Extract the (X, Y) coordinate from the center of the cell holding the provided text.  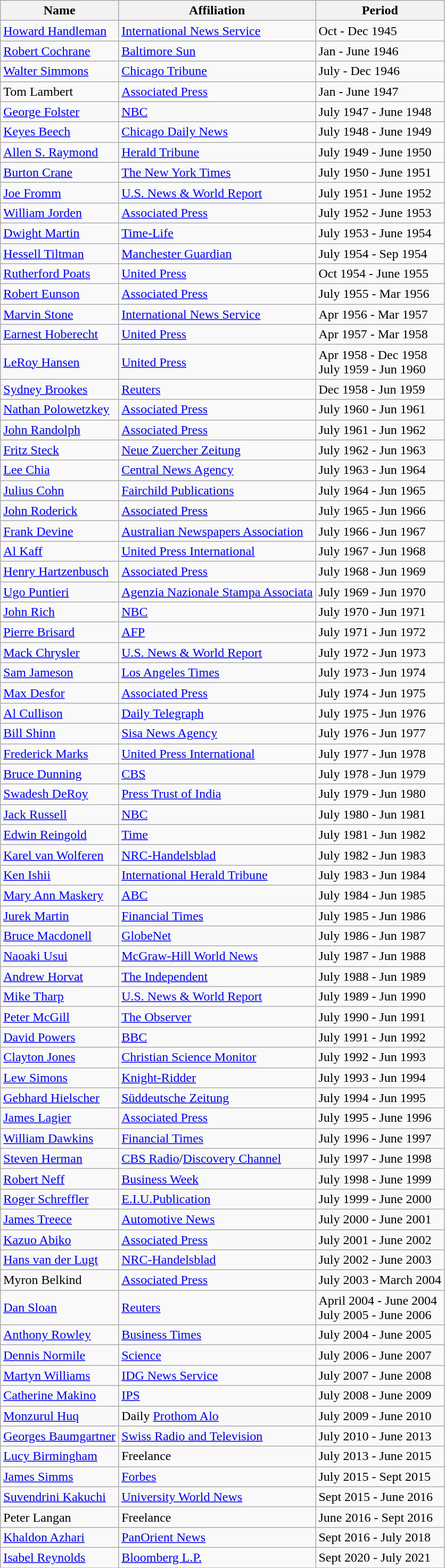
Marvin Stone (60, 314)
July 1971 - Jun 1972 (380, 632)
Naoaki Usui (60, 956)
July 2007 - June 2008 (380, 1375)
Suvendrini Kakuchi (60, 1497)
E.I.U.Publication (217, 1199)
The New York Times (217, 172)
July 1984 - Jun 1985 (380, 895)
LeRoy Hansen (60, 362)
CBS (217, 774)
July 2010 - June 2013 (380, 1436)
Martyn Williams (60, 1375)
Bruce Dunning (60, 774)
Georges Baumgartner (60, 1436)
Khaldon Azhari (60, 1537)
July 1949 - June 1950 (380, 152)
Los Angeles Times (217, 673)
July 1979 - Jun 1980 (380, 794)
Catherine Makino (60, 1396)
Peter Langan (60, 1517)
Isabel Reynolds (60, 1557)
Name (60, 11)
Ugo Puntieri (60, 592)
June 2016 - Sept 2016 (380, 1517)
July 2004 - June 2005 (380, 1335)
July 2002 - June 2003 (380, 1260)
July 2006 - June 2007 (380, 1355)
Robert Cochrane (60, 51)
CBS Radio/Discovery Channel (217, 1158)
Daily Telegraph (217, 713)
James Lagier (60, 1118)
July 2000 - June 2001 (380, 1219)
July 2008 - June 2009 (380, 1396)
Affiliation (217, 11)
Edwin Reingold (60, 835)
Jan - June 1947 (380, 91)
Automotive News (217, 1219)
Dennis Normile (60, 1355)
July 1952 - June 1953 (380, 213)
July 1978 - Jun 1979 (380, 774)
Clayton Jones (60, 1057)
July 2009 - June 2010 (380, 1416)
David Powers (60, 1037)
Apr 1958 - Dec 1958 July 1959 - Jun 1960 (380, 362)
July 1976 - Jun 1977 (380, 733)
July 1994 - Jun 1995 (380, 1098)
Al Cullison (60, 713)
July 1972 - Jun 1973 (380, 653)
Gebhard Hielscher (60, 1098)
Australian Newspapers Association (217, 531)
Dwight Martin (60, 233)
Joe Fromm (60, 193)
IPS (217, 1396)
July 1985 - Jun 1986 (380, 915)
Kazuo Abiko (60, 1240)
John Randolph (60, 430)
Max Desfor (60, 693)
July 1992 - Jun 1993 (380, 1057)
Ken Ishii (60, 875)
Burton Crane (60, 172)
July 2001 - June 2002 (380, 1240)
July 1954 - Sep 1954 (380, 254)
Hans van der Lugt (60, 1260)
Agenzia Nazionale Stampa Associata (217, 592)
Earnest Hoberecht (60, 335)
July 1962 - Jun 1963 (380, 450)
Roger Schreffler (60, 1199)
Sam Jameson (60, 673)
Fairchild Publications (217, 490)
Press Trust of India (217, 794)
William Jorden (60, 213)
July 1961 - Jun 1962 (380, 430)
Dan Sloan (60, 1307)
Karel van Wolferen (60, 855)
BBC (217, 1037)
Frederick Marks (60, 754)
The Independent (217, 977)
July 1965 - Jun 1966 (380, 511)
Chicago Daily News (217, 132)
Keyes Beech (60, 132)
Jurek Martin (60, 915)
July 1983 - Jun 1984 (380, 875)
GlobeNet (217, 936)
McGraw-Hill World News (217, 956)
Oct 1954 - June 1955 (380, 274)
Apr 1956 - Mar 1957 (380, 314)
July 1951 - June 1952 (380, 193)
July 1948 - June 1949 (380, 132)
July 1981 - Jun 1982 (380, 835)
July 1989 - Jun 1990 (380, 997)
July 2013 - June 2015 (380, 1456)
Sydney Brookes (60, 389)
July 1960 - Jun 1961 (380, 410)
July 1997 - June 1998 (380, 1158)
July 1953 - June 1954 (380, 233)
University World News (217, 1497)
Baltimore Sun (217, 51)
July 1982 - Jun 1983 (380, 855)
July 1973 - Jun 1974 (380, 673)
Period (380, 11)
Rutherford Poats (60, 274)
Herald Tribune (217, 152)
Oct - Dec 1945 (380, 31)
John Roderick (60, 511)
Swadesh DeRoy (60, 794)
Chicago Tribune (217, 71)
Swiss Radio and Television (217, 1436)
Peter McGill (60, 1017)
July 1977 - Jun 1978 (380, 754)
July 1955 - Mar 1956 (380, 294)
July 1968 - Jun 1969 (380, 571)
Bruce Macdonell (60, 936)
July 1964 - Jun 1965 (380, 490)
July 1993 - Jun 1994 (380, 1078)
Time-Life (217, 233)
International Herald Tribune (217, 875)
July 2003 - March 2004 (380, 1280)
April 2004 - June 2004July 2005 - June 2006 (380, 1307)
Christian Science Monitor (217, 1057)
Daily Prothom Alo (217, 1416)
July 1966 - Jun 1967 (380, 531)
July 1990 - Jun 1991 (380, 1017)
Mack Chrysler (60, 653)
Apr 1957 - Mar 1958 (380, 335)
July 1980 - Jun 1981 (380, 814)
July 1987 - Jun 1988 (380, 956)
July 1967 - Jun 1968 (380, 551)
Robert Neff (60, 1179)
Howard Handleman (60, 31)
Bloomberg L.P. (217, 1557)
Nathan Polowetzkey (60, 410)
Lucy Birmingham (60, 1456)
Allen S. Raymond (60, 152)
July 1986 - Jun 1987 (380, 936)
James Simms (60, 1477)
Business Times (217, 1335)
The Observer (217, 1017)
Science (217, 1355)
Walter Simmons (60, 71)
PanOrient News (217, 1537)
July 2015 - Sept 2015 (380, 1477)
Sisa News Agency (217, 733)
July 1991 - Jun 1992 (380, 1037)
Steven Herman (60, 1158)
Business Week (217, 1179)
Time (217, 835)
Andrew Horvat (60, 977)
July 1995 - June 1996 (380, 1118)
Central News Agency (217, 470)
July 1963 - Jun 1964 (380, 470)
Mary Ann Maskery (60, 895)
July 1998 - June 1999 (380, 1179)
Frank Devine (60, 531)
Mike Tharp (60, 997)
Jan - June 1946 (380, 51)
Manchester Guardian (217, 254)
Robert Eunson (60, 294)
Al Kaff (60, 551)
Sept 2016 - July 2018 (380, 1537)
July 1947 - June 1948 (380, 112)
Jack Russell (60, 814)
Sept 2020 - July 2021 (380, 1557)
July 1974 - Jun 1975 (380, 693)
July - Dec 1946 (380, 71)
Monzurul Huq (60, 1416)
July 1969 - Jun 1970 (380, 592)
July 1999 - June 2000 (380, 1199)
Tom Lambert (60, 91)
Henry Hartzenbusch (60, 571)
AFP (217, 632)
IDG News Service (217, 1375)
Anthony Rowley (60, 1335)
Süddeutsche Zeitung (217, 1098)
Neue Zuercher Zeitung (217, 450)
July 1950 - June 1951 (380, 172)
Sept 2015 - June 2016 (380, 1497)
July 1970 - Jun 1971 (380, 612)
Lew Simons (60, 1078)
James Treece (60, 1219)
Hessell Tiltman (60, 254)
July 1996 - June 1997 (380, 1138)
Lee Chia (60, 470)
Bill Shinn (60, 733)
July 1988 - Jun 1989 (380, 977)
Forbes (217, 1477)
George Folster (60, 112)
Julius Cohn (60, 490)
Dec 1958 - Jun 1959 (380, 389)
ABC (217, 895)
John Rich (60, 612)
Myron Belkind (60, 1280)
Knight-Ridder (217, 1078)
Fritz Steck (60, 450)
July 1975 - Jun 1976 (380, 713)
Pierre Brisard (60, 632)
William Dawkins (60, 1138)
